Provide the (X, Y) coordinate of the cell's center where the given text is located.  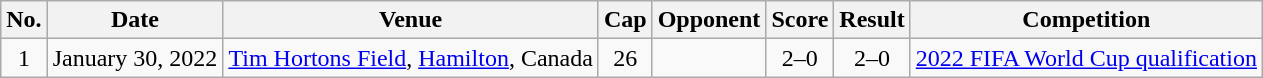
26 (625, 58)
Score (800, 20)
Date (135, 20)
No. (24, 20)
Competition (1086, 20)
Venue (411, 20)
Opponent (709, 20)
January 30, 2022 (135, 58)
2022 FIFA World Cup qualification (1086, 58)
Cap (625, 20)
Result (872, 20)
1 (24, 58)
Tim Hortons Field, Hamilton, Canada (411, 58)
